Determine the (X, Y) coordinate at the center of the cell enclosing the given text.  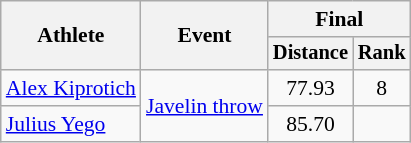
85.70 (310, 124)
Rank (382, 54)
Javelin throw (204, 106)
Distance (310, 54)
Final (339, 19)
Julius Yego (71, 124)
8 (382, 88)
Athlete (71, 36)
77.93 (310, 88)
Alex Kiprotich (71, 88)
Event (204, 36)
